Search for the cell housing the specified text and yield its (X, Y) center coordinate. 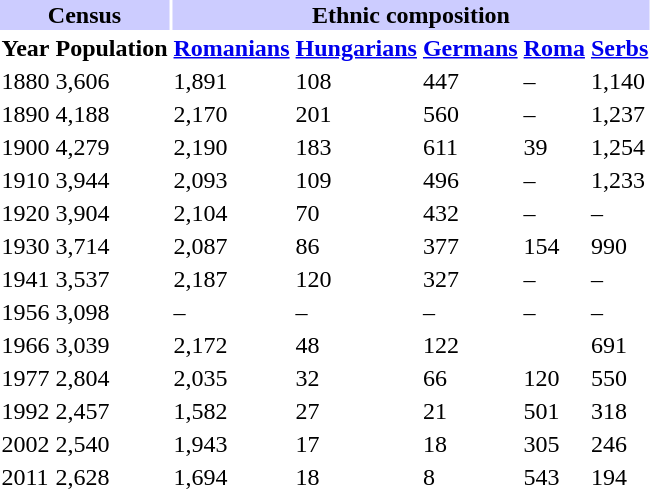
3,714 (112, 246)
1930 (26, 246)
18 (470, 444)
Roma (554, 48)
1,233 (619, 180)
4,188 (112, 114)
611 (470, 147)
154 (554, 246)
Germans (470, 48)
3,537 (112, 279)
86 (356, 246)
1,254 (619, 147)
3,904 (112, 213)
2,093 (232, 180)
318 (619, 411)
183 (356, 147)
447 (470, 81)
1,582 (232, 411)
109 (356, 180)
21 (470, 411)
1880 (26, 81)
2,187 (232, 279)
2,457 (112, 411)
70 (356, 213)
Year (26, 48)
1920 (26, 213)
1900 (26, 147)
201 (356, 114)
377 (470, 246)
2,190 (232, 147)
66 (470, 378)
1,943 (232, 444)
Census (84, 15)
2,035 (232, 378)
39 (554, 147)
2,170 (232, 114)
17 (356, 444)
108 (356, 81)
2002 (26, 444)
1910 (26, 180)
Population (112, 48)
1,891 (232, 81)
550 (619, 378)
1956 (26, 312)
560 (470, 114)
1941 (26, 279)
3,039 (112, 345)
122 (470, 345)
3,944 (112, 180)
Romanians (232, 48)
Ethnic composition (411, 15)
990 (619, 246)
2,172 (232, 345)
2,087 (232, 246)
Hungarians (356, 48)
27 (356, 411)
501 (554, 411)
2,540 (112, 444)
1,140 (619, 81)
48 (356, 345)
1,237 (619, 114)
2,804 (112, 378)
4,279 (112, 147)
246 (619, 444)
3,098 (112, 312)
1992 (26, 411)
305 (554, 444)
Serbs (619, 48)
1977 (26, 378)
432 (470, 213)
1890 (26, 114)
496 (470, 180)
2,104 (232, 213)
1966 (26, 345)
327 (470, 279)
3,606 (112, 81)
691 (619, 345)
32 (356, 378)
